Output the [x, y] coordinate of the center of the cell containing the given text.  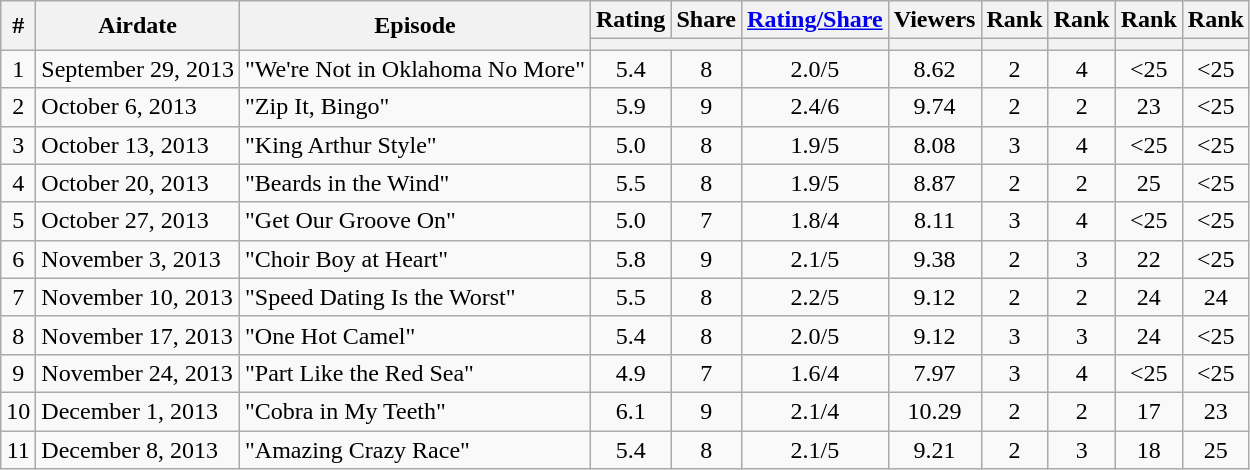
"King Arthur Style" [416, 145]
8.62 [934, 69]
October 20, 2013 [138, 183]
5.8 [630, 259]
"Speed Dating Is the Worst" [416, 297]
4.9 [630, 373]
"We're Not in Oklahoma No More" [416, 69]
18 [1148, 449]
"Beards in the Wind" [416, 183]
Airdate [138, 26]
9.21 [934, 449]
November 3, 2013 [138, 259]
2.4/6 [816, 107]
November 10, 2013 [138, 297]
1.8/4 [816, 221]
"Get Our Groove On" [416, 221]
8.11 [934, 221]
Share [706, 20]
6.1 [630, 411]
October 13, 2013 [138, 145]
October 27, 2013 [138, 221]
"One Hot Camel" [416, 335]
Rating [630, 20]
Episode [416, 26]
9.74 [934, 107]
1 [18, 69]
7.97 [934, 373]
22 [1148, 259]
November 24, 2013 [138, 373]
October 6, 2013 [138, 107]
September 29, 2013 [138, 69]
11 [18, 449]
10.29 [934, 411]
"Amazing Crazy Race" [416, 449]
"Zip It, Bingo" [416, 107]
1.6/4 [816, 373]
2.1/4 [816, 411]
9.38 [934, 259]
6 [18, 259]
5.9 [630, 107]
"Choir Boy at Heart" [416, 259]
10 [18, 411]
# [18, 26]
December 1, 2013 [138, 411]
17 [1148, 411]
"Part Like the Red Sea" [416, 373]
5 [18, 221]
Rating/Share [816, 20]
8.08 [934, 145]
Viewers [934, 20]
2.2/5 [816, 297]
8.87 [934, 183]
December 8, 2013 [138, 449]
"Cobra in My Teeth" [416, 411]
November 17, 2013 [138, 335]
